Provide the [x, y] coordinate of the cell's center where the given text is located.  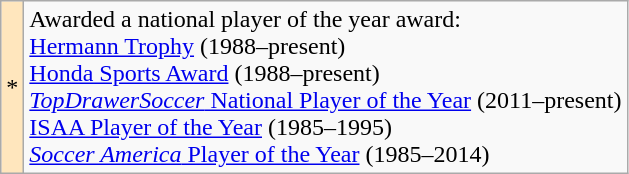
* [12, 88]
